Search for the cell housing the specified text and yield its (X, Y) center coordinate. 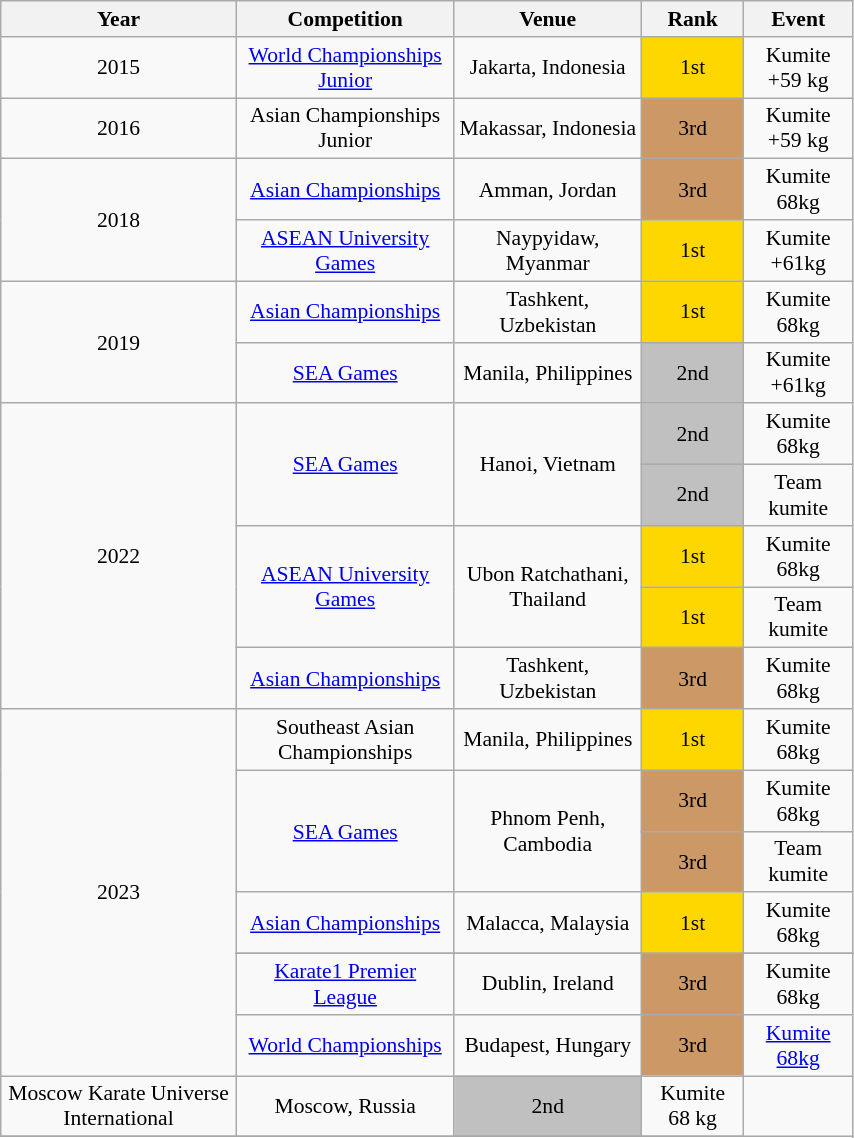
Jakarta, Indonesia (548, 68)
World Championships Junior (345, 68)
2023 (119, 892)
Rank (692, 19)
Makassar, Indonesia (548, 128)
Ubon Ratchathani, Thailand (548, 587)
Amman, Jordan (548, 190)
Competition (345, 19)
Phnom Penh, Cambodia (548, 831)
2015 (119, 68)
Southeast Asian Championships (345, 740)
2019 (119, 342)
2016 (119, 128)
Event (798, 19)
Asian Championships Junior (345, 128)
Dublin, Ireland (548, 984)
Venue (548, 19)
Naypyidaw, Myanmar (548, 250)
Moscow Karate Universe International (119, 1106)
Budapest, Hungary (548, 1046)
Moscow, Russia (345, 1106)
Malacca, Malaysia (548, 924)
World Championships (345, 1046)
Year (119, 19)
Karate1 Premier League (345, 984)
2022 (119, 557)
2018 (119, 220)
Kumite 68 kg (692, 1106)
Hanoi, Vietnam (548, 465)
